Extract the [X, Y] coordinate from the center of the cell holding the provided text.  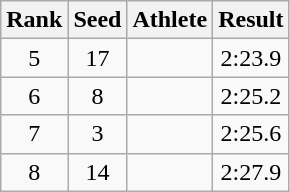
2:25.2 [251, 96]
5 [34, 58]
2:25.6 [251, 134]
6 [34, 96]
3 [98, 134]
14 [98, 172]
7 [34, 134]
2:23.9 [251, 58]
Athlete [170, 20]
Rank [34, 20]
2:27.9 [251, 172]
Seed [98, 20]
17 [98, 58]
Result [251, 20]
